Detect which cell encompasses the target text, then output its [X, Y] center coordinate. 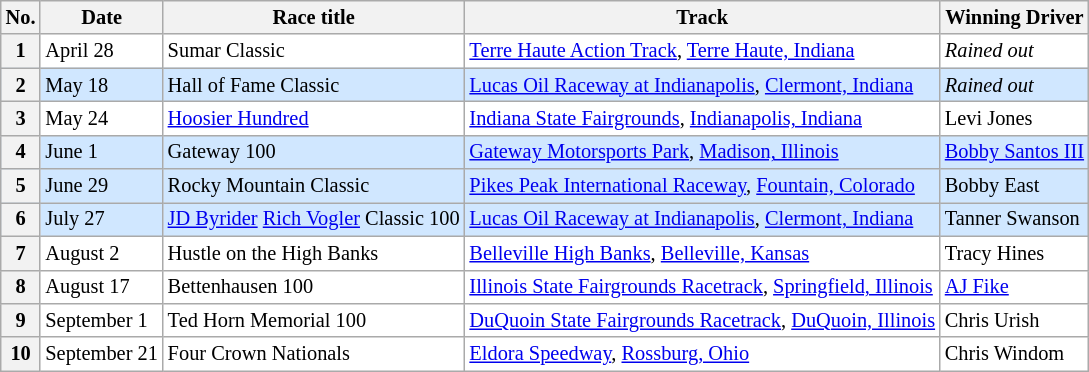
Gateway 100 [314, 152]
Winning Driver [1014, 17]
Rocky Mountain Classic [314, 186]
10 [21, 354]
Gateway Motorsports Park, Madison, Illinois [702, 152]
Hustle on the High Banks [314, 253]
Track [702, 17]
June 29 [101, 186]
Bobby Santos III [1014, 152]
Ted Horn Memorial 100 [314, 320]
Indiana State Fairgrounds, Indianapolis, Indiana [702, 118]
Chris Urish [1014, 320]
5 [21, 186]
9 [21, 320]
September 21 [101, 354]
August 17 [101, 287]
Tracy Hines [1014, 253]
JD Byrider Rich Vogler Classic 100 [314, 219]
AJ Fike [1014, 287]
2 [21, 85]
1 [21, 51]
Sumar Classic [314, 51]
DuQuoin State Fairgrounds Racetrack, DuQuoin, Illinois [702, 320]
Date [101, 17]
6 [21, 219]
June 1 [101, 152]
Four Crown Nationals [314, 354]
Belleville High Banks, Belleville, Kansas [702, 253]
Race title [314, 17]
7 [21, 253]
Hall of Fame Classic [314, 85]
Pikes Peak International Raceway, Fountain, Colorado [702, 186]
August 2 [101, 253]
No. [21, 17]
July 27 [101, 219]
September 1 [101, 320]
Bettenhausen 100 [314, 287]
8 [21, 287]
May 18 [101, 85]
Illinois State Fairgrounds Racetrack, Springfield, Illinois [702, 287]
Tanner Swanson [1014, 219]
May 24 [101, 118]
Terre Haute Action Track, Terre Haute, Indiana [702, 51]
Eldora Speedway, Rossburg, Ohio [702, 354]
Chris Windom [1014, 354]
Hoosier Hundred [314, 118]
Bobby East [1014, 186]
3 [21, 118]
April 28 [101, 51]
Levi Jones [1014, 118]
4 [21, 152]
